Extract the (X, Y) coordinate from the center of the cell holding the provided text.  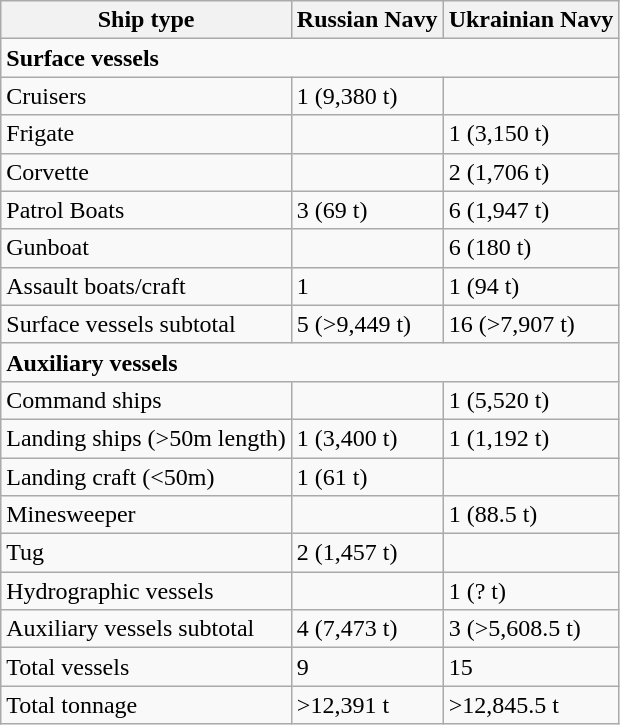
1 (61 t) (367, 477)
Ukrainian Navy (531, 20)
Landing craft (<50m) (146, 477)
1 (88.5 t) (531, 515)
2 (1,457 t) (367, 553)
6 (180 t) (531, 248)
6 (1,947 t) (531, 210)
Assault boats/craft (146, 286)
15 (531, 667)
3 (69 t) (367, 210)
1 (? t) (531, 591)
Corvette (146, 172)
Total vessels (146, 667)
2 (1,706 t) (531, 172)
Russian Navy (367, 20)
Ship type (146, 20)
1 (3,150 t) (531, 134)
Auxiliary vessels (310, 362)
Gunboat (146, 248)
9 (367, 667)
1 (94 t) (531, 286)
Cruisers (146, 96)
Total tonnage (146, 705)
1 (9,380 t) (367, 96)
Minesweeper (146, 515)
3 (>5,608.5 t) (531, 629)
4 (7,473 t) (367, 629)
Hydrographic vessels (146, 591)
Tug (146, 553)
Command ships (146, 400)
Surface vessels (310, 58)
16 (>7,907 t) (531, 324)
1 (3,400 t) (367, 438)
Frigate (146, 134)
1 (5,520 t) (531, 400)
Patrol Boats (146, 210)
>12,391 t (367, 705)
5 (>9,449 t) (367, 324)
>12,845.5 t (531, 705)
Landing ships (>50m length) (146, 438)
1 (1,192 t) (531, 438)
Surface vessels subtotal (146, 324)
Auxiliary vessels subtotal (146, 629)
1 (367, 286)
